Detect which cell encompasses the target text, then output its [x, y] center coordinate. 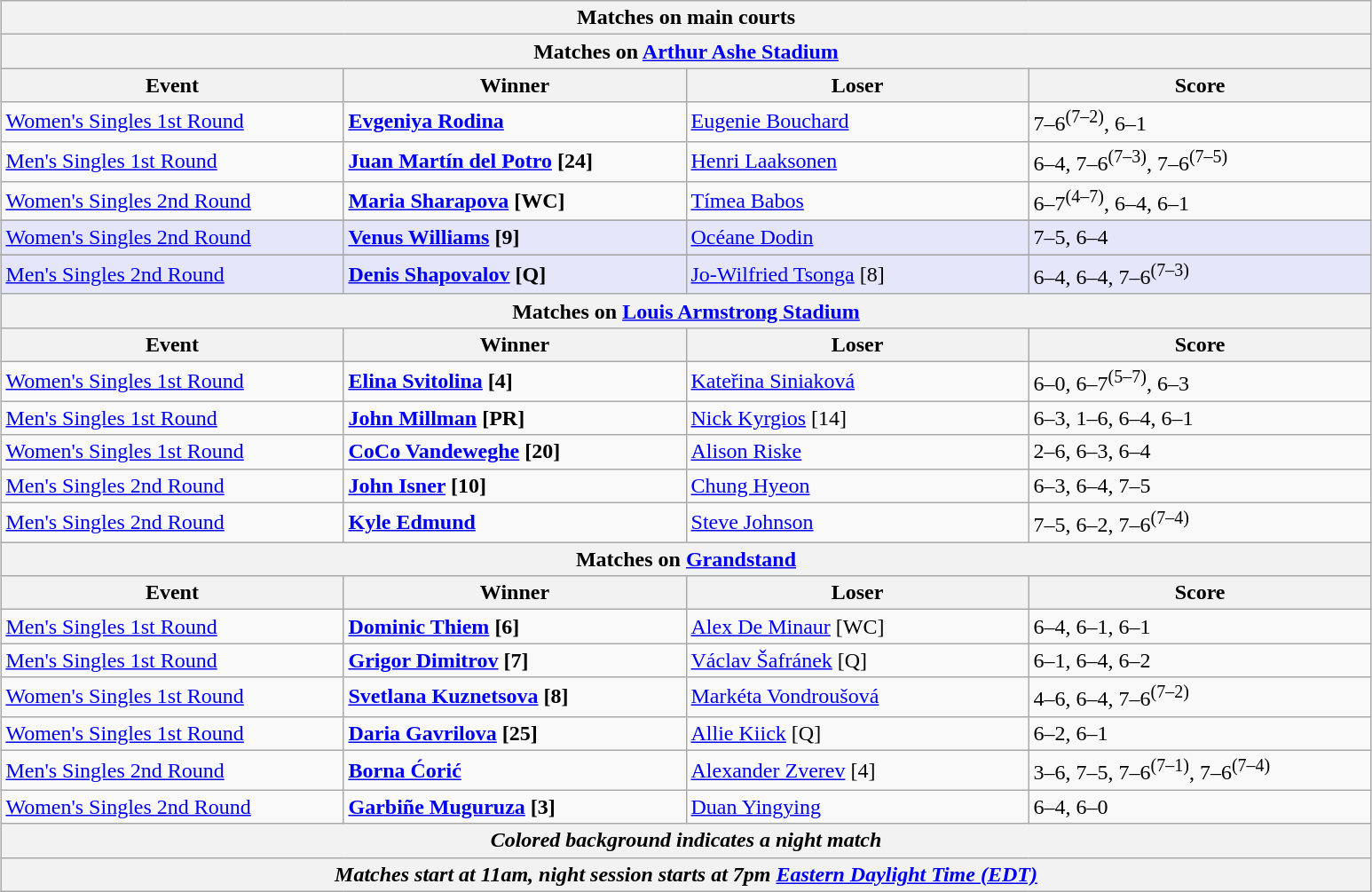
7–5, 6–2, 7–6(7–4) [1200, 522]
Denis Shapovalov [Q] [515, 275]
Matches on main courts [686, 18]
Grigor Dimitrov [7] [515, 660]
Steve Johnson [857, 522]
Evgeniya Rodina [515, 122]
Allie Kiick [Q] [857, 733]
Chung Hyeon [857, 485]
6–0, 6–7(5–7), 6–3 [1200, 382]
6–4, 6–0 [1200, 807]
Svetlana Kuznetsova [8] [515, 698]
6–4, 6–4, 7–6(7–3) [1200, 275]
Václav Šafránek [Q] [857, 660]
Eugenie Bouchard [857, 122]
Alex De Minaur [WC] [857, 627]
John Millman [PR] [515, 418]
Daria Gavrilova [25] [515, 733]
Kateřina Siniaková [857, 382]
Alison Riske [857, 452]
Matches on Arthur Ashe Stadium [686, 51]
Kyle Edmund [515, 522]
4–6, 6–4, 7–6(7–2) [1200, 698]
CoCo Vandeweghe [20] [515, 452]
Nick Kyrgios [14] [857, 418]
Jo-Wilfried Tsonga [8] [857, 275]
6–3, 1–6, 6–4, 6–1 [1200, 418]
Alexander Zverev [4] [857, 770]
6–2, 6–1 [1200, 733]
Elina Svitolina [4] [515, 382]
6–4, 7–6(7–3), 7–6(7–5) [1200, 162]
Matches on Grandstand [686, 559]
7–5, 6–4 [1200, 238]
Venus Williams [9] [515, 238]
Matches start at 11am, night session starts at 7pm Eastern Daylight Time (EDT) [686, 874]
Markéta Vondroušová [857, 698]
Dominic Thiem [6] [515, 627]
Maria Sharapova [WC] [515, 201]
Océane Dodin [857, 238]
Garbiñe Muguruza [3] [515, 807]
Colored background indicates a night match [686, 841]
6–3, 6–4, 7–5 [1200, 485]
Juan Martín del Potro [24] [515, 162]
Henri Laaksonen [857, 162]
6–7(4–7), 6–4, 6–1 [1200, 201]
6–4, 6–1, 6–1 [1200, 627]
7–6(7–2), 6–1 [1200, 122]
6–1, 6–4, 6–2 [1200, 660]
Matches on Louis Armstrong Stadium [686, 311]
2–6, 6–3, 6–4 [1200, 452]
John Isner [10] [515, 485]
Duan Yingying [857, 807]
3–6, 7–5, 7–6(7–1), 7–6(7–4) [1200, 770]
Tímea Babos [857, 201]
Borna Ćorić [515, 770]
